Extract the [X, Y] coordinate from the center of the cell holding the provided text.  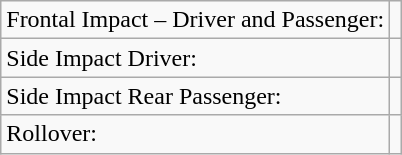
Frontal Impact – Driver and Passenger: [196, 20]
Side Impact Driver: [196, 58]
Side Impact Rear Passenger: [196, 96]
Rollover: [196, 134]
